Provide the [x, y] coordinate of the cell's center where the given text is located.  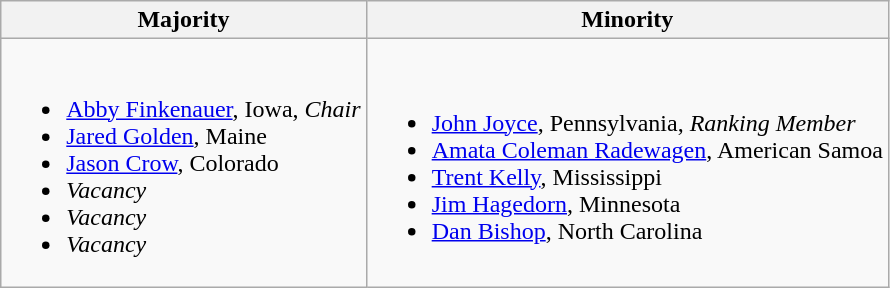
Majority [184, 20]
Abby Finkenauer, Iowa, ChairJared Golden, MaineJason Crow, ColoradoVacancyVacancyVacancy [184, 163]
Minority [627, 20]
